Search for the cell housing the specified text and yield its (X, Y) center coordinate. 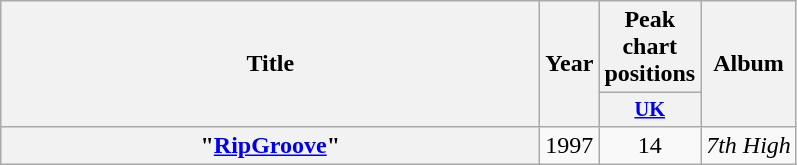
Title (270, 64)
"RipGroove" (270, 145)
Year (570, 64)
1997 (570, 145)
Peak chart positions (650, 47)
7th High (749, 145)
14 (650, 145)
UK (650, 110)
Album (749, 64)
